Identify which cell holds the provided text, then report its [x, y] central coordinate. 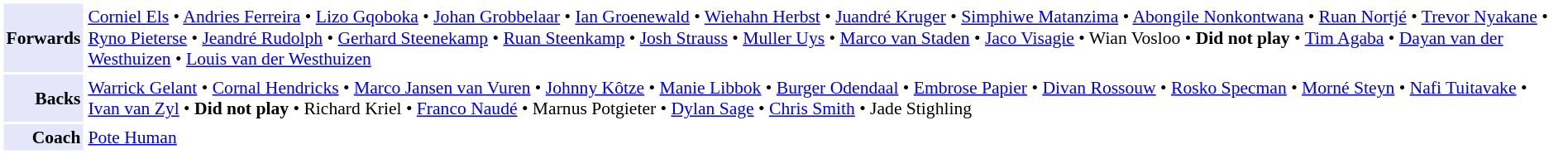
Coach [43, 137]
Backs [43, 98]
Pote Human [825, 137]
Forwards [43, 37]
